Determine the [x, y] coordinate at the center of the cell enclosing the given text.  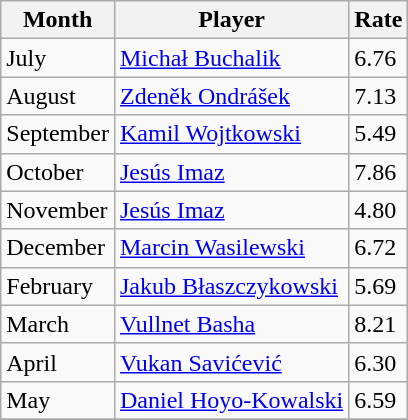
6.72 [378, 248]
Vullnet Basha [231, 324]
November [58, 210]
6.30 [378, 362]
Rate [378, 20]
5.49 [378, 134]
May [58, 400]
Daniel Hoyo-Kowalski [231, 400]
Jakub Błaszczykowski [231, 286]
February [58, 286]
Player [231, 20]
7.13 [378, 96]
Month [58, 20]
4.80 [378, 210]
6.59 [378, 400]
8.21 [378, 324]
6.76 [378, 58]
Zdeněk Ondrášek [231, 96]
December [58, 248]
7.86 [378, 172]
Marcin Wasilewski [231, 248]
5.69 [378, 286]
Vukan Savićević [231, 362]
September [58, 134]
July [58, 58]
Michał Buchalik [231, 58]
August [58, 96]
Kamil Wojtkowski [231, 134]
April [58, 362]
March [58, 324]
October [58, 172]
